Find where the given text appears and provide that cell's center as [x, y] coordinate. 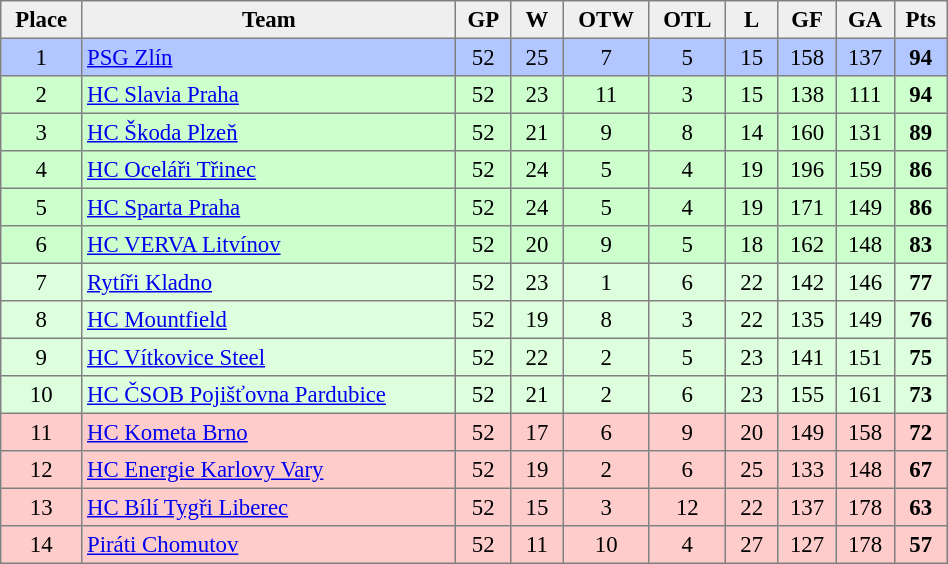
83 [920, 245]
HC Škoda Plzeň [269, 132]
18 [752, 245]
72 [920, 432]
GA [865, 20]
Pts [920, 20]
146 [865, 282]
HC Slavia Praha [269, 95]
131 [865, 132]
151 [865, 357]
75 [920, 357]
63 [920, 507]
161 [865, 395]
67 [920, 470]
13 [42, 507]
Team [269, 20]
160 [807, 132]
141 [807, 357]
Place [42, 20]
89 [920, 132]
Rytíři Kladno [269, 282]
GF [807, 20]
127 [807, 545]
L [752, 20]
17 [538, 432]
155 [807, 395]
138 [807, 95]
HC Oceláři Třinec [269, 170]
133 [807, 470]
HC Bílí Tygři Liberec [269, 507]
159 [865, 170]
Piráti Chomutov [269, 545]
HC Kometa Brno [269, 432]
142 [807, 282]
HC Vítkovice Steel [269, 357]
HC Sparta Praha [269, 207]
HC Energie Karlovy Vary [269, 470]
OTW [606, 20]
162 [807, 245]
GP [484, 20]
PSG Zlín [269, 57]
HC VERVA Litvínov [269, 245]
171 [807, 207]
HC Mountfield [269, 320]
57 [920, 545]
73 [920, 395]
27 [752, 545]
W [538, 20]
135 [807, 320]
HC ČSOB Pojišťovna Pardubice [269, 395]
OTL [687, 20]
77 [920, 282]
196 [807, 170]
111 [865, 95]
76 [920, 320]
